Locate the cell with the specified text and output its [x, y] center coordinate. 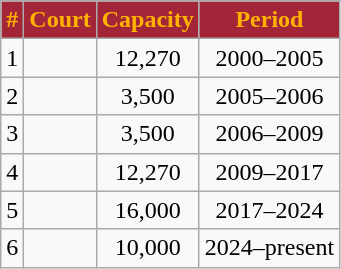
Court [60, 20]
# [12, 20]
2006–2009 [269, 134]
2 [12, 96]
10,000 [148, 248]
16,000 [148, 210]
2000–2005 [269, 58]
2017–2024 [269, 210]
2024–present [269, 248]
2005–2006 [269, 96]
2009–2017 [269, 172]
4 [12, 172]
Capacity [148, 20]
5 [12, 210]
1 [12, 58]
Period [269, 20]
3 [12, 134]
6 [12, 248]
